Return [x, y] of the center of cell containing provided text 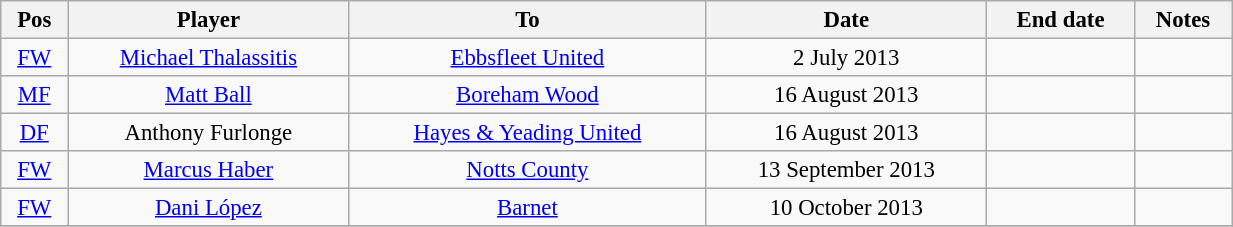
Michael Thalassitis [208, 58]
MF [34, 95]
2 July 2013 [846, 58]
Ebbsfleet United [528, 58]
Boreham Wood [528, 95]
Hayes & Yeading United [528, 133]
Marcus Haber [208, 170]
End date [1061, 20]
Notes [1182, 20]
Anthony Furlonge [208, 133]
To [528, 20]
Pos [34, 20]
13 September 2013 [846, 170]
Barnet [528, 208]
Notts County [528, 170]
DF [34, 133]
Player [208, 20]
10 October 2013 [846, 208]
Dani López [208, 208]
Matt Ball [208, 95]
Date [846, 20]
